Scan for the cell matching the given text and deliver its [x, y] coordinate at center. 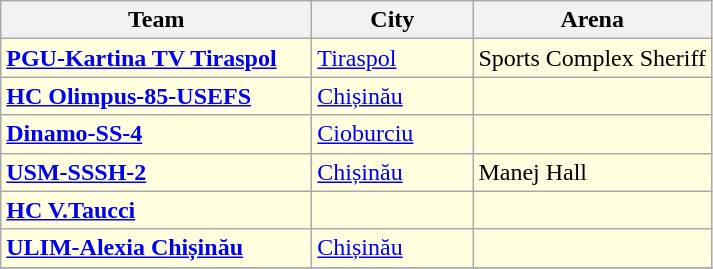
Manej Hall [592, 172]
Arena [592, 20]
Dinamo-SS-4 [156, 134]
Team [156, 20]
HC V.Taucci [156, 210]
USM-SSSH-2 [156, 172]
Cioburciu [392, 134]
HC Olimpus-85-USEFS [156, 96]
City [392, 20]
Tiraspol [392, 58]
Sports Complex Sheriff [592, 58]
ULIM-Alexia Chișinău [156, 248]
PGU-Kartina TV Tiraspol [156, 58]
